Detect which cell encompasses the target text, then output its [X, Y] center coordinate. 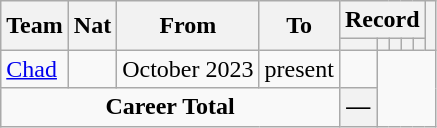
Record [382, 20]
Chad [35, 69]
Team [35, 26]
— [358, 107]
Career Total [170, 107]
present [299, 69]
October 2023 [188, 69]
To [299, 26]
From [188, 26]
Nat [92, 26]
